From the cell containing the given text, extract its center point as [x, y] coordinate. 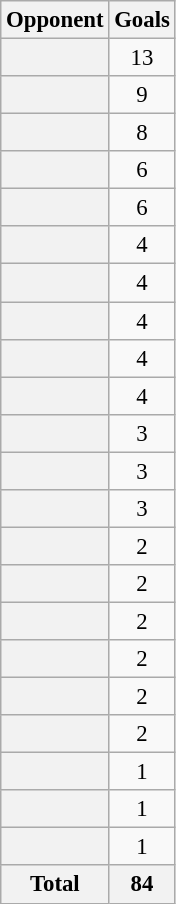
Total [55, 885]
9 [142, 95]
Opponent [55, 20]
Goals [142, 20]
84 [142, 885]
8 [142, 133]
13 [142, 58]
